Return the (x, y) coordinate for the center point of the cell that contains the specified text.  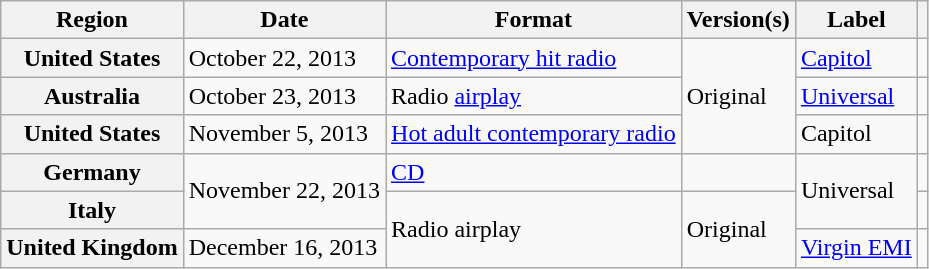
November 5, 2013 (284, 134)
December 16, 2013 (284, 248)
Version(s) (738, 20)
Germany (92, 172)
Australia (92, 96)
Label (856, 20)
Italy (92, 210)
Hot adult contemporary radio (534, 134)
CD (534, 172)
November 22, 2013 (284, 191)
Contemporary hit radio (534, 58)
Region (92, 20)
October 23, 2013 (284, 96)
Date (284, 20)
Virgin EMI (856, 248)
United Kingdom (92, 248)
Format (534, 20)
October 22, 2013 (284, 58)
